Find where the given text appears and provide that cell's center as [X, Y] coordinate. 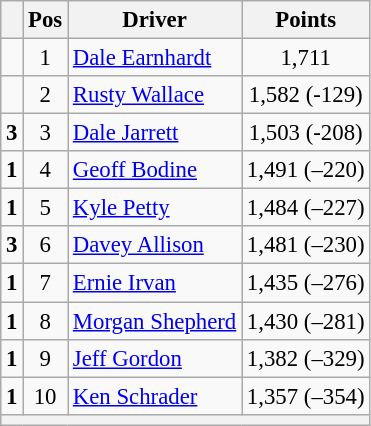
1,382 (–329) [306, 358]
1,503 (-208) [306, 133]
Ken Schrader [155, 396]
6 [46, 245]
2 [46, 95]
4 [46, 170]
Points [306, 20]
10 [46, 396]
1,484 (–227) [306, 208]
Geoff Bodine [155, 170]
1,357 (–354) [306, 396]
Davey Allison [155, 245]
1,481 (–230) [306, 245]
5 [46, 208]
Morgan Shepherd [155, 321]
8 [46, 321]
Jeff Gordon [155, 358]
Dale Jarrett [155, 133]
7 [46, 283]
9 [46, 358]
1,582 (-129) [306, 95]
Pos [46, 20]
1,430 (–281) [306, 321]
Kyle Petty [155, 208]
1,711 [306, 58]
Dale Earnhardt [155, 58]
Rusty Wallace [155, 95]
Ernie Irvan [155, 283]
1,491 (–220) [306, 170]
Driver [155, 20]
1,435 (–276) [306, 283]
